Locate the cell with the specified text and output its [x, y] center coordinate. 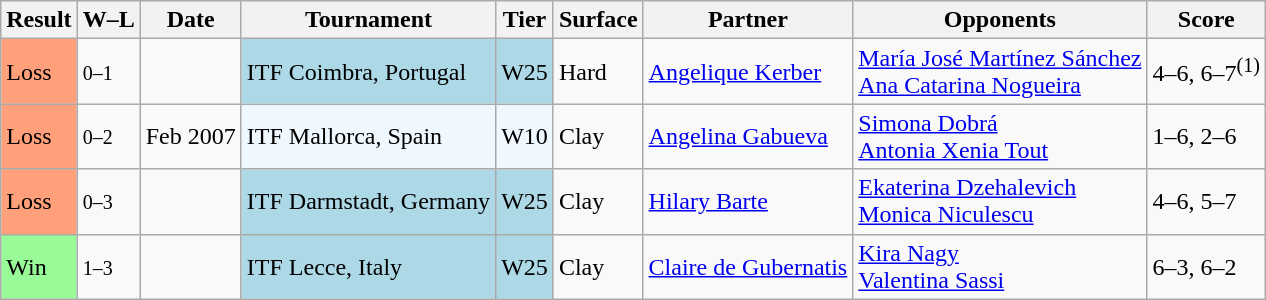
Kira Nagy Valentina Sassi [1000, 266]
W–L [108, 20]
0–2 [108, 136]
Feb 2007 [190, 136]
Simona Dobrá Antonia Xenia Tout [1000, 136]
1–3 [108, 266]
4–6, 6–7(1) [1206, 72]
Score [1206, 20]
6–3, 6–2 [1206, 266]
ITF Mallorca, Spain [368, 136]
Hard [598, 72]
Partner [748, 20]
ITF Coimbra, Portugal [368, 72]
W10 [525, 136]
0–1 [108, 72]
María José Martínez Sánchez Ana Catarina Nogueira [1000, 72]
ITF Lecce, Italy [368, 266]
ITF Darmstadt, Germany [368, 202]
4–6, 5–7 [1206, 202]
Surface [598, 20]
Claire de Gubernatis [748, 266]
1–6, 2–6 [1206, 136]
0–3 [108, 202]
Tier [525, 20]
Tournament [368, 20]
Result [39, 20]
Opponents [1000, 20]
Date [190, 20]
Win [39, 266]
Angelina Gabueva [748, 136]
Hilary Barte [748, 202]
Ekaterina Dzehalevich Monica Niculescu [1000, 202]
Angelique Kerber [748, 72]
